Pinpoint the cell where the given text exists, returning its [x, y] midpoint coordinate. 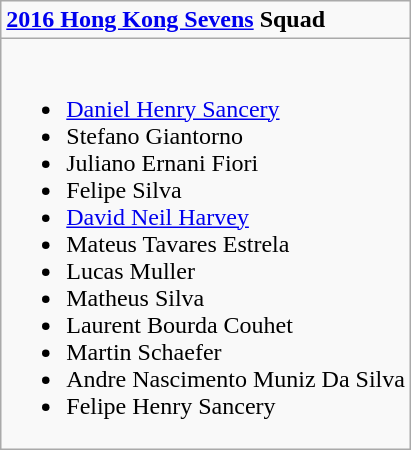
2016 Hong Kong Sevens Squad [206, 20]
